Output the (x, y) coordinate of the center of the cell containing the given text.  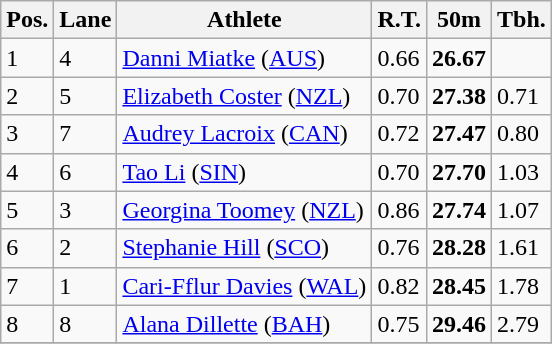
Cari-Fflur Davies (WAL) (244, 286)
1.03 (522, 172)
Pos. (28, 20)
29.46 (460, 324)
0.76 (400, 248)
28.45 (460, 286)
Alana Dillette (BAH) (244, 324)
27.47 (460, 134)
0.82 (400, 286)
0.72 (400, 134)
2.79 (522, 324)
Athlete (244, 20)
Elizabeth Coster (NZL) (244, 96)
26.67 (460, 58)
0.80 (522, 134)
R.T. (400, 20)
Georgina Toomey (NZL) (244, 210)
0.71 (522, 96)
1.78 (522, 286)
Danni Miatke (AUS) (244, 58)
28.28 (460, 248)
1.07 (522, 210)
0.75 (400, 324)
1.61 (522, 248)
Tbh. (522, 20)
0.66 (400, 58)
0.86 (400, 210)
Lane (86, 20)
Tao Li (SIN) (244, 172)
27.70 (460, 172)
27.38 (460, 96)
50m (460, 20)
Stephanie Hill (SCO) (244, 248)
27.74 (460, 210)
Audrey Lacroix (CAN) (244, 134)
